From the cell containing the given text, extract its center point as [x, y] coordinate. 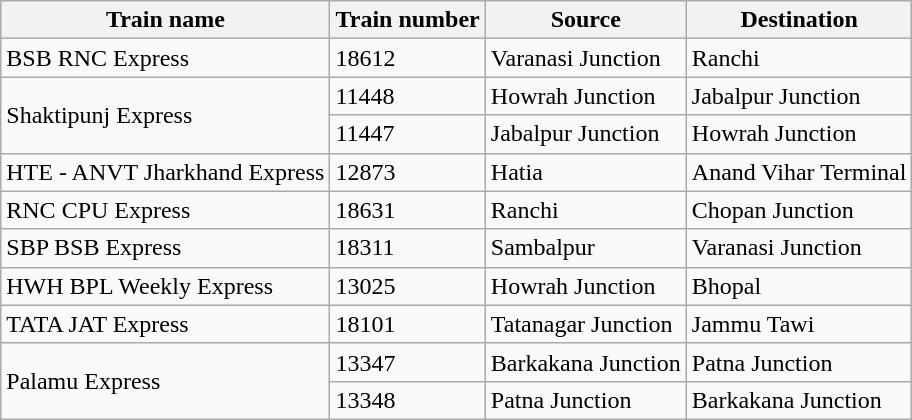
SBP BSB Express [166, 248]
Train number [408, 20]
Train name [166, 20]
Shaktipunj Express [166, 115]
12873 [408, 172]
13347 [408, 362]
Chopan Junction [799, 210]
13025 [408, 286]
BSB RNC Express [166, 58]
Jammu Tawi [799, 324]
Anand Vihar Terminal [799, 172]
Palamu Express [166, 381]
RNC CPU Express [166, 210]
18311 [408, 248]
Source [586, 20]
TATA JAT Express [166, 324]
18612 [408, 58]
Destination [799, 20]
Tatanagar Junction [586, 324]
Bhopal [799, 286]
HTE - ANVT Jharkhand Express [166, 172]
11447 [408, 134]
Sambalpur [586, 248]
13348 [408, 400]
HWH BPL Weekly Express [166, 286]
11448 [408, 96]
18631 [408, 210]
Hatia [586, 172]
18101 [408, 324]
